Return (x, y) of the center of cell containing provided text 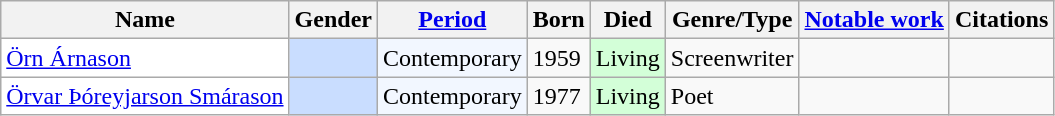
Gender (333, 20)
Örn Árnason (145, 58)
Poet (732, 96)
Name (145, 20)
Period (452, 20)
Born (558, 20)
Notable work (874, 20)
Genre/Type (732, 20)
Screenwriter (732, 58)
Died (628, 20)
Citations (1001, 20)
1959 (558, 58)
1977 (558, 96)
Örvar Þóreyjarson Smárason (145, 96)
